Extract the [x, y] coordinate from the center of the cell holding the provided text.  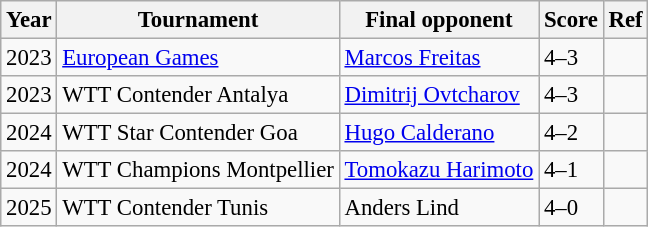
4–1 [572, 170]
WTT Contender Antalya [198, 95]
Dimitrij Ovtcharov [438, 95]
4–0 [572, 208]
European Games [198, 58]
Marcos Freitas [438, 58]
2025 [29, 208]
Hugo Calderano [438, 133]
Year [29, 20]
Score [572, 20]
WTT Champions Montpellier [198, 170]
WTT Contender Tunis [198, 208]
Anders Lind [438, 208]
Tomokazu Harimoto [438, 170]
Final opponent [438, 20]
4–2 [572, 133]
Tournament [198, 20]
WTT Star Contender Goa [198, 133]
Ref [626, 20]
